Find where the given text appears and provide that cell's center as [x, y] coordinate. 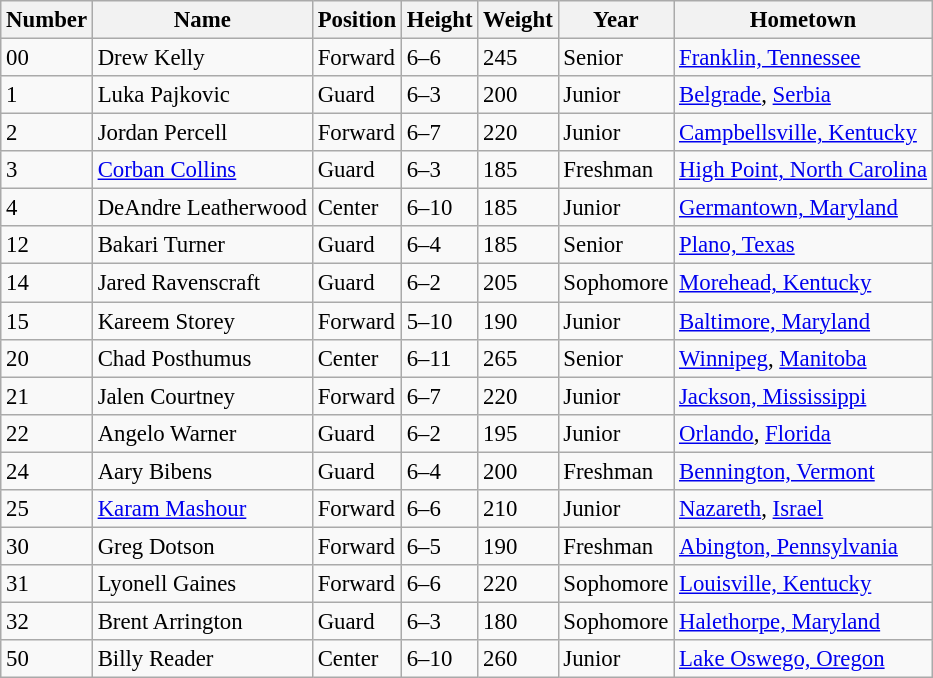
Height [439, 20]
Weight [518, 20]
Drew Kelly [202, 58]
DeAndre Leatherwood [202, 208]
Angelo Warner [202, 433]
Luka Pajkovic [202, 95]
Jared Ravenscraft [202, 283]
6–11 [439, 358]
Greg Dotson [202, 546]
5–10 [439, 321]
260 [518, 659]
Belgrade, Serbia [804, 95]
Corban Collins [202, 170]
6–5 [439, 546]
Year [616, 20]
Campbellsville, Kentucky [804, 133]
Franklin, Tennessee [804, 58]
Brent Arrington [202, 621]
2 [47, 133]
21 [47, 396]
24 [47, 471]
Winnipeg, Manitoba [804, 358]
Karam Mashour [202, 509]
Plano, Texas [804, 245]
265 [518, 358]
15 [47, 321]
Jordan Percell [202, 133]
25 [47, 509]
Morehead, Kentucky [804, 283]
Lake Oswego, Oregon [804, 659]
Baltimore, Maryland [804, 321]
30 [47, 546]
Number [47, 20]
Halethorpe, Maryland [804, 621]
22 [47, 433]
Billy Reader [202, 659]
245 [518, 58]
Bakari Turner [202, 245]
210 [518, 509]
3 [47, 170]
31 [47, 584]
32 [47, 621]
Orlando, Florida [804, 433]
Hometown [804, 20]
High Point, North Carolina [804, 170]
14 [47, 283]
205 [518, 283]
Germantown, Maryland [804, 208]
Nazareth, Israel [804, 509]
Louisville, Kentucky [804, 584]
Lyonell Gaines [202, 584]
20 [47, 358]
Jalen Courtney [202, 396]
50 [47, 659]
Chad Posthumus [202, 358]
Bennington, Vermont [804, 471]
180 [518, 621]
00 [47, 58]
Position [356, 20]
Aary Bibens [202, 471]
12 [47, 245]
Abington, Pennsylvania [804, 546]
Name [202, 20]
Kareem Storey [202, 321]
4 [47, 208]
1 [47, 95]
195 [518, 433]
Jackson, Mississippi [804, 396]
